For the text-containing cell, return its midpoint in [x, y] coordinate format. 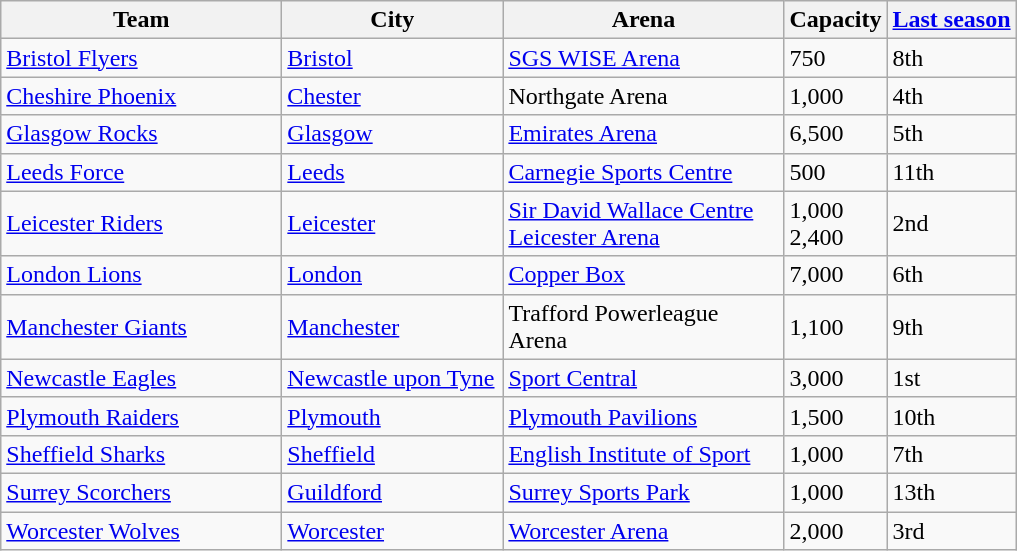
9th [952, 326]
Plymouth Pavilions [644, 416]
Copper Box [644, 275]
6,500 [836, 134]
Surrey Sports Park [644, 492]
Worcester Arena [644, 531]
Manchester [392, 326]
Leeds [392, 172]
Plymouth Raiders [142, 416]
Sir David Wallace Centre Leicester Arena [644, 224]
Guildford [392, 492]
Trafford Powerleague Arena [644, 326]
City [392, 20]
7th [952, 454]
Worcester [392, 531]
Arena [644, 20]
11th [952, 172]
Leeds Force [142, 172]
Carnegie Sports Centre [644, 172]
2nd [952, 224]
500 [836, 172]
7,000 [836, 275]
SGS WISE Arena [644, 58]
1,100 [836, 326]
Glasgow [392, 134]
1,000 2,400 [836, 224]
Bristol Flyers [142, 58]
London [392, 275]
Worcester Wolves [142, 531]
3,000 [836, 378]
English Institute of Sport [644, 454]
3rd [952, 531]
1st [952, 378]
Manchester Giants [142, 326]
2,000 [836, 531]
Last season [952, 20]
Plymouth [392, 416]
1,500 [836, 416]
6th [952, 275]
Team [142, 20]
Newcastle upon Tyne [392, 378]
Bristol [392, 58]
London Lions [142, 275]
Emirates Arena [644, 134]
750 [836, 58]
Capacity [836, 20]
Surrey Scorchers [142, 492]
Chester [392, 96]
13th [952, 492]
Newcastle Eagles [142, 378]
10th [952, 416]
Sport Central [644, 378]
4th [952, 96]
Leicester [392, 224]
Northgate Arena [644, 96]
Sheffield Sharks [142, 454]
5th [952, 134]
Sheffield [392, 454]
Leicester Riders [142, 224]
Glasgow Rocks [142, 134]
Cheshire Phoenix [142, 96]
8th [952, 58]
